Return the (x, y) coordinate for the center point of the cell that contains the specified text.  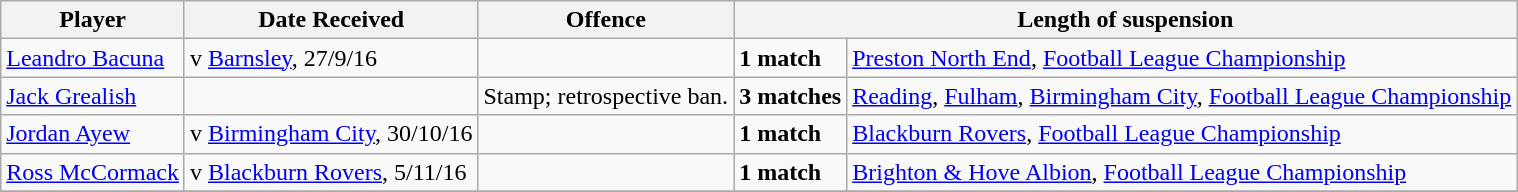
Blackburn Rovers, Football League Championship (1182, 134)
Player (93, 20)
Jack Grealish (93, 96)
Brighton & Hove Albion, Football League Championship (1182, 172)
Offence (606, 20)
Ross McCormack (93, 172)
v Blackburn Rovers, 5/11/16 (331, 172)
Stamp; retrospective ban. (606, 96)
Jordan Ayew (93, 134)
Leandro Bacuna (93, 58)
Date Received (331, 20)
v Birmingham City, 30/10/16 (331, 134)
Preston North End, Football League Championship (1182, 58)
Length of suspension (1126, 20)
v Barnsley, 27/9/16 (331, 58)
3 matches (790, 96)
Reading, Fulham, Birmingham City, Football League Championship (1182, 96)
